From the cell containing the given text, extract its center point as [X, Y] coordinate. 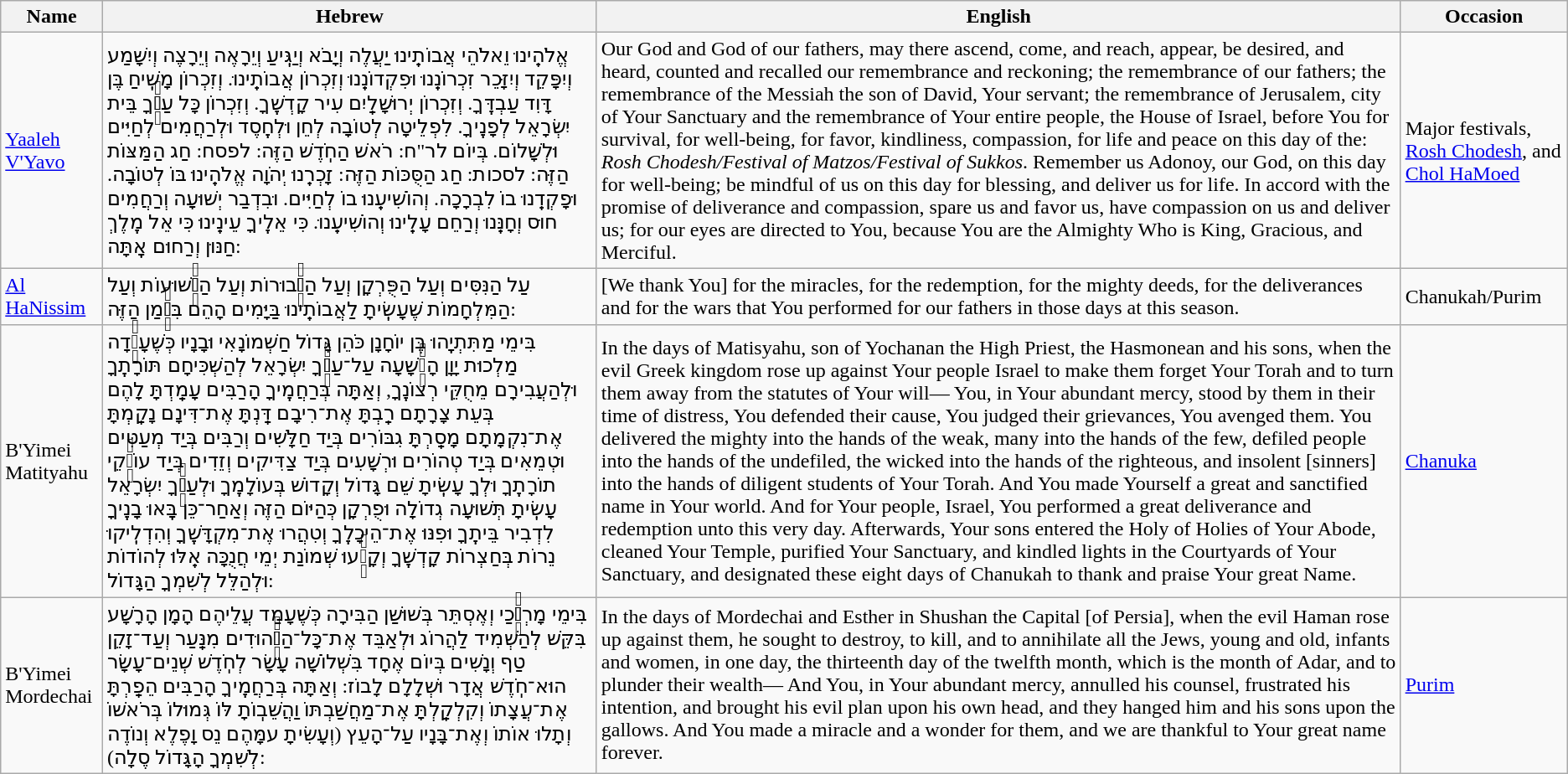
English [998, 17]
Occasion [1484, 17]
Chanuka [1484, 461]
Al HaNissim [52, 297]
Chanukah/Purim [1484, 297]
Major festivals, Rosh Chodesh, and Chol HaMoed [1484, 151]
Hebrew [349, 17]
B'Yimei Mordechai [52, 685]
Yaaleh V'Yavo [52, 151]
Purim [1484, 685]
Name [52, 17]
B'Yimei Matityahu [52, 461]
